Pinpoint the cell where the given text exists, returning its [x, y] midpoint coordinate. 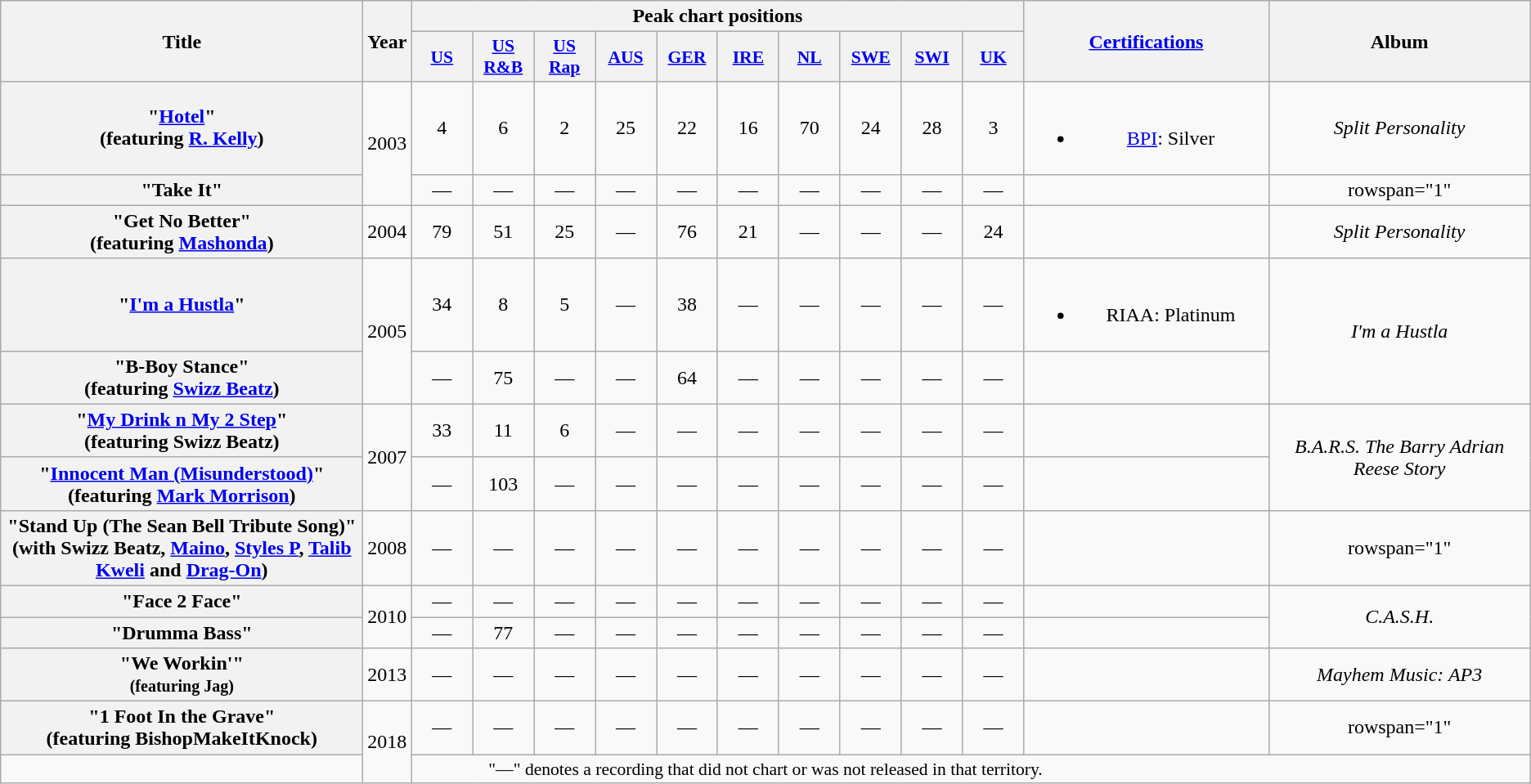
51 [504, 232]
2003 [388, 144]
IRE [748, 57]
79 [442, 232]
38 [687, 304]
2004 [388, 232]
103 [504, 484]
77 [504, 632]
"B-Boy Stance"(featuring Swizz Beatz) [182, 378]
2013 [388, 675]
C.A.S.H. [1399, 616]
"Take It" [182, 190]
SWE [870, 57]
"Face 2 Face" [182, 601]
B.A.R.S. The Barry Adrian Reese Story [1399, 457]
16 [748, 128]
2007 [388, 457]
"We Workin'"(featuring Jag) [182, 675]
64 [687, 378]
33 [442, 430]
Album [1399, 41]
"My Drink n My 2 Step"(featuring Swizz Beatz) [182, 430]
UK [993, 57]
2 [564, 128]
Mayhem Music: AP3 [1399, 675]
RIAA: Platinum [1147, 304]
4 [442, 128]
"Innocent Man (Misunderstood)"(featuring Mark Morrison) [182, 484]
"Hotel"(featuring R. Kelly) [182, 128]
34 [442, 304]
US [442, 57]
2010 [388, 616]
"1 Foot In the Grave"(featuring BishopMakeItKnock) [182, 728]
11 [504, 430]
"Stand Up (The Sean Bell Tribute Song)"(with Swizz Beatz, Maino, Styles P, Talib Kweli and Drag-On) [182, 548]
2005 [388, 331]
BPI: Silver [1147, 128]
"I'm a Hustla" [182, 304]
28 [932, 128]
AUS [626, 57]
USRap [564, 57]
USR&B [504, 57]
"—" denotes a recording that did not chart or was not released in that territory. [765, 769]
SWI [932, 57]
GER [687, 57]
8 [504, 304]
NL [810, 57]
Peak chart positions [718, 16]
2008 [388, 548]
75 [504, 378]
Certifications [1147, 41]
"Drumma Bass" [182, 632]
3 [993, 128]
Title [182, 41]
70 [810, 128]
I'm a Hustla [1399, 331]
2018 [388, 742]
21 [748, 232]
Year [388, 41]
5 [564, 304]
"Get No Better"(featuring Mashonda) [182, 232]
22 [687, 128]
76 [687, 232]
